Identify which cell holds the provided text, then report its (x, y) central coordinate. 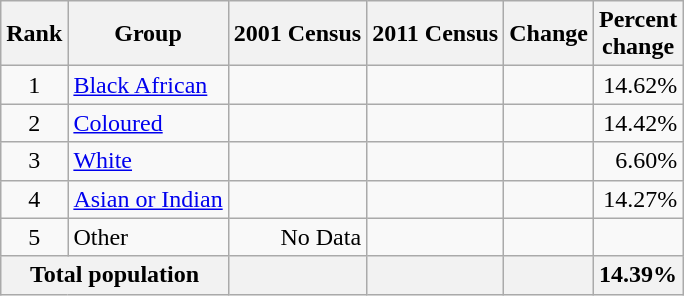
14.62% (638, 85)
5 (34, 237)
1 (34, 85)
2 (34, 123)
2001 Census (297, 34)
14.39% (638, 275)
Coloured (148, 123)
Rank (34, 34)
Percentchange (638, 34)
Group (148, 34)
14.42% (638, 123)
White (148, 161)
No Data (297, 237)
Black African (148, 85)
Total population (114, 275)
3 (34, 161)
2011 Census (436, 34)
6.60% (638, 161)
4 (34, 199)
Other (148, 237)
Asian or Indian (148, 199)
14.27% (638, 199)
Change (549, 34)
